Find where the given text appears and provide that cell's center as [x, y] coordinate. 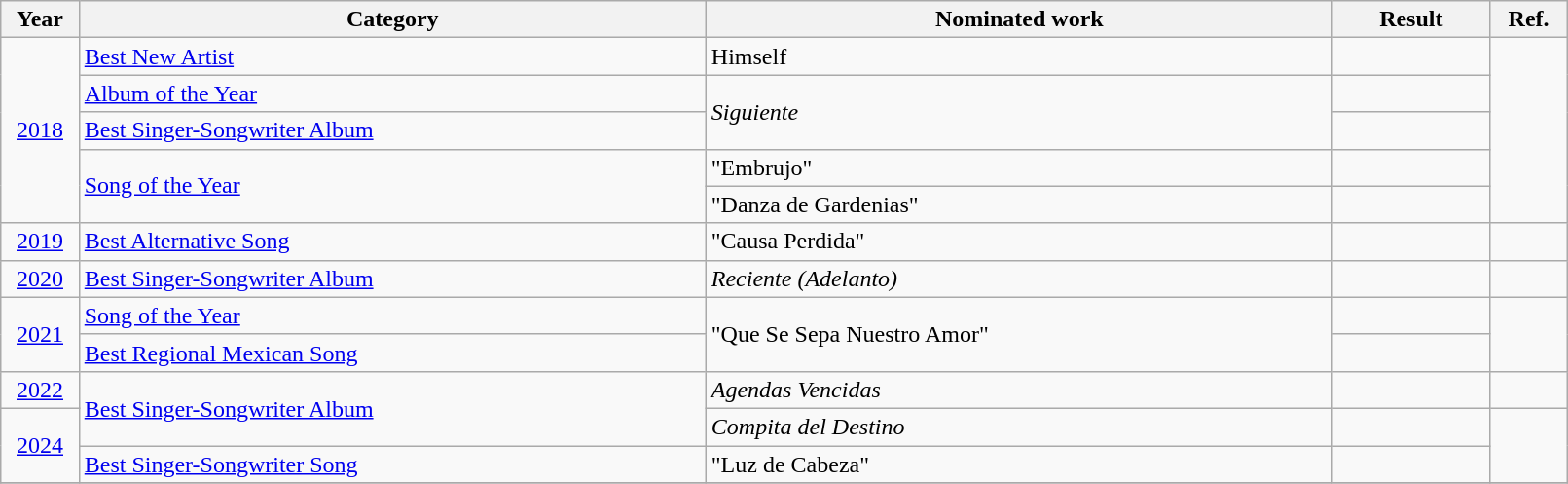
Best New Artist [392, 56]
2024 [40, 445]
"Causa Perdida" [1019, 242]
Category [392, 19]
2021 [40, 334]
Best Singer-Songwriter Song [392, 465]
2020 [40, 279]
Best Alternative Song [392, 242]
"Luz de Cabeza" [1019, 465]
2022 [40, 390]
Reciente (Adelanto) [1019, 279]
2019 [40, 242]
"Embrujo" [1019, 168]
Result [1411, 19]
Year [40, 19]
Compita del Destino [1019, 427]
Nominated work [1019, 19]
"Danza de Gardenias" [1019, 205]
Best Regional Mexican Song [392, 353]
Agendas Vencidas [1019, 390]
Album of the Year [392, 93]
Ref. [1528, 19]
2018 [40, 130]
Siguiente [1019, 112]
Himself [1019, 56]
"Que Se Sepa Nuestro Amor" [1019, 334]
